Scan for the cell matching the given text and deliver its [x, y] coordinate at center. 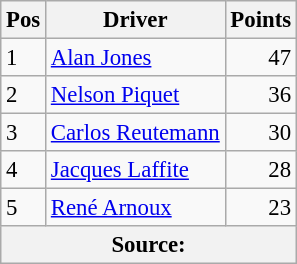
René Arnoux [136, 208]
Pos [24, 20]
Points [260, 20]
3 [24, 133]
Source: [149, 245]
Nelson Piquet [136, 95]
1 [24, 58]
47 [260, 58]
30 [260, 133]
Driver [136, 20]
28 [260, 170]
Carlos Reutemann [136, 133]
23 [260, 208]
36 [260, 95]
2 [24, 95]
Alan Jones [136, 58]
Jacques Laffite [136, 170]
5 [24, 208]
4 [24, 170]
